Locate the cell with the specified text and output its (X, Y) center coordinate. 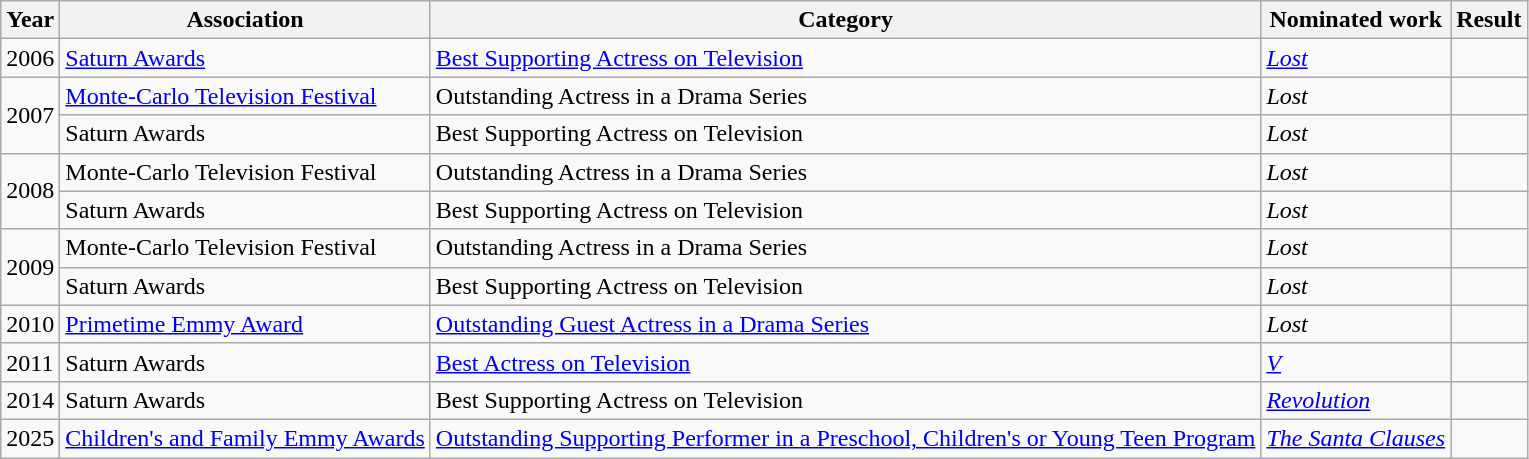
2011 (30, 362)
Best Actress on Television (846, 362)
Outstanding Supporting Performer in a Preschool, Children's or Young Teen Program (846, 438)
Category (846, 20)
Year (30, 20)
Outstanding Guest Actress in a Drama Series (846, 324)
Association (245, 20)
2008 (30, 191)
2014 (30, 400)
Result (1489, 20)
2010 (30, 324)
Revolution (1356, 400)
V (1356, 362)
2009 (30, 267)
Primetime Emmy Award (245, 324)
Nominated work (1356, 20)
2025 (30, 438)
Children's and Family Emmy Awards (245, 438)
2006 (30, 58)
2007 (30, 115)
The Santa Clauses (1356, 438)
